Locate the cell with the specified text and output its (X, Y) center coordinate. 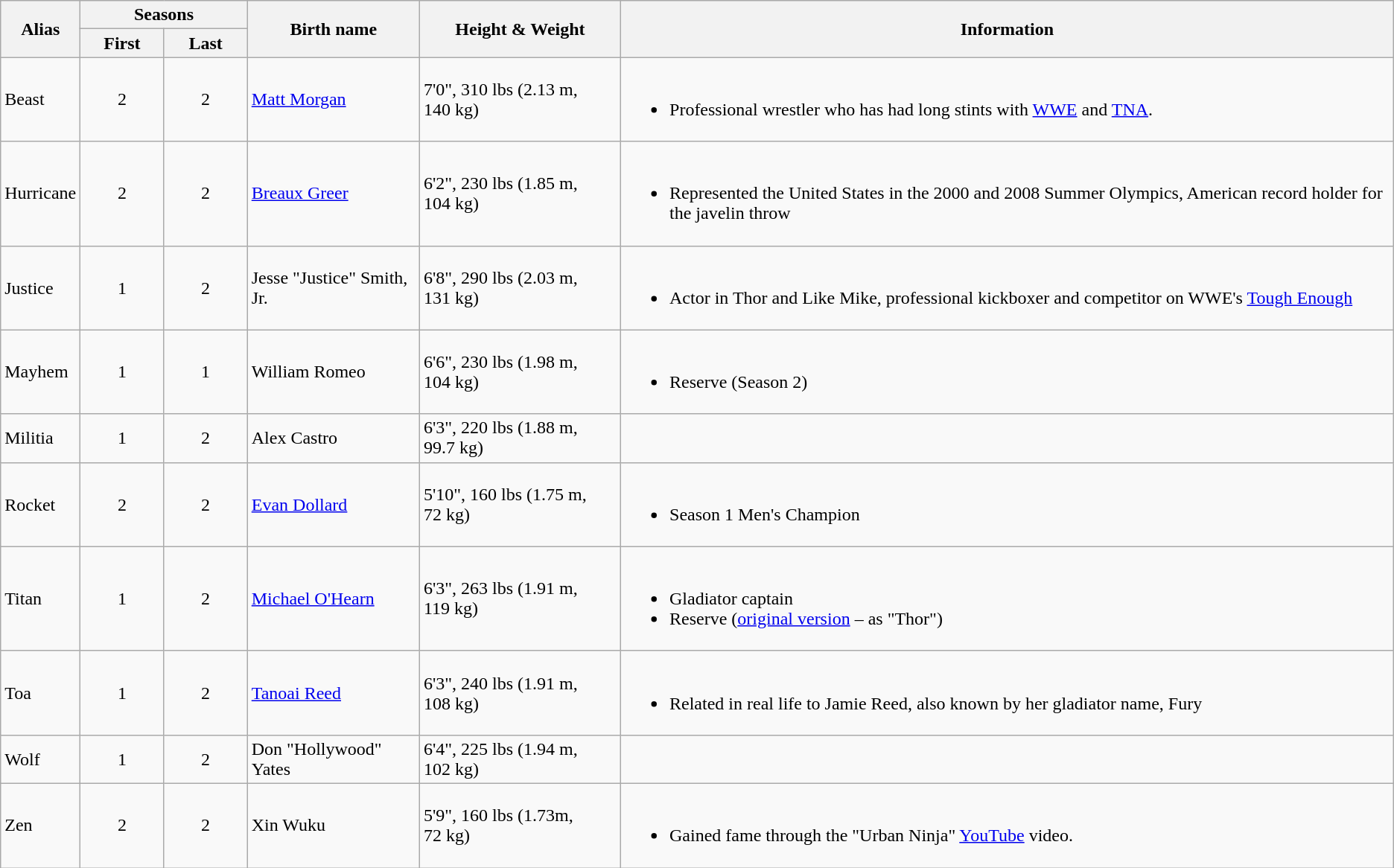
Rocket (40, 505)
Don "Hollywood" Yates (334, 759)
William Romeo (334, 372)
Actor in Thor and Like Mike, professional kickboxer and competitor on WWE's Tough Enough (1008, 287)
Titan (40, 599)
Mayhem (40, 372)
First (122, 43)
Militia (40, 438)
Gladiator captainReserve (original version – as "Thor") (1008, 599)
Height & Weight (520, 29)
6'4", 225 lbs (1.94 m, 102 kg) (520, 759)
6'3", 240 lbs (1.91 m, 108 kg) (520, 692)
Beast (40, 100)
6'8", 290 lbs (2.03 m, 131 kg) (520, 287)
Alias (40, 29)
Hurricane (40, 194)
7'0", 310 lbs (2.13 m, 140 kg) (520, 100)
Related in real life to Jamie Reed, also known by her gladiator name, Fury (1008, 692)
Information (1008, 29)
5'9", 160 lbs (1.73m, 72 kg) (520, 825)
Matt Morgan (334, 100)
Season 1 Men's Champion (1008, 505)
Professional wrestler who has had long stints with WWE and TNA. (1008, 100)
Wolf (40, 759)
5'10", 160 lbs (1.75 m, 72 kg) (520, 505)
6'3", 263 lbs (1.91 m, 119 kg) (520, 599)
Seasons (164, 15)
Justice (40, 287)
Tanoai Reed (334, 692)
Birth name (334, 29)
Alex Castro (334, 438)
Represented the United States in the 2000 and 2008 Summer Olympics, American record holder for the javelin throw (1008, 194)
Reserve (Season 2) (1008, 372)
6'3", 220 lbs (1.88 m, 99.7 kg) (520, 438)
Gained fame through the "Urban Ninja" YouTube video. (1008, 825)
Michael O'Hearn (334, 599)
6'6", 230 lbs (1.98 m, 104 kg) (520, 372)
Breaux Greer (334, 194)
Jesse "Justice" Smith, Jr. (334, 287)
Zen (40, 825)
6'2", 230 lbs (1.85 m, 104 kg) (520, 194)
Last (206, 43)
Toa (40, 692)
Evan Dollard (334, 505)
Xin Wuku (334, 825)
